Return [x, y] of the center of cell containing provided text 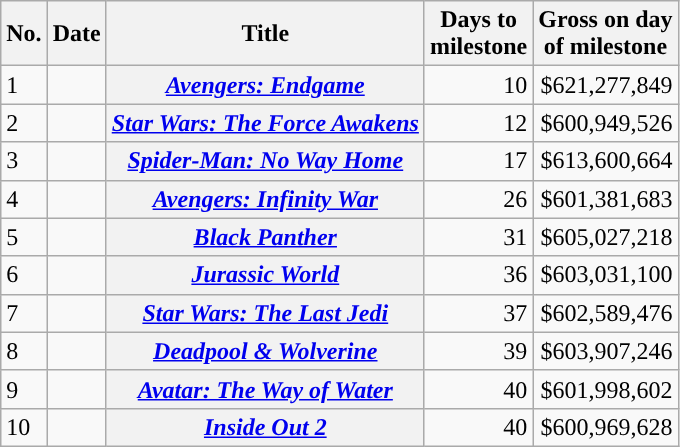
$600,949,526 [606, 123]
39 [478, 351]
Avatar: The Way of Water [265, 389]
12 [478, 123]
Star Wars: The Last Jedi [265, 313]
Date [76, 34]
No. [24, 34]
2 [24, 123]
4 [24, 199]
Black Panther [265, 237]
Avengers: Endgame [265, 85]
1 [24, 85]
$603,907,246 [606, 351]
17 [478, 161]
7 [24, 313]
37 [478, 313]
36 [478, 275]
$602,589,476 [606, 313]
Jurassic World [265, 275]
$601,998,602 [606, 389]
Title [265, 34]
$600,969,628 [606, 427]
3 [24, 161]
$613,600,664 [606, 161]
Spider-Man: No Way Home [265, 161]
$603,031,100 [606, 275]
Deadpool & Wolverine [265, 351]
Avengers: Infinity War [265, 199]
6 [24, 275]
Inside Out 2 [265, 427]
Gross on day of milestone [606, 34]
8 [24, 351]
26 [478, 199]
Star Wars: The Force Awakens [265, 123]
31 [478, 237]
9 [24, 389]
Days to milestone [478, 34]
$601,381,683 [606, 199]
5 [24, 237]
$605,027,218 [606, 237]
$621,277,849 [606, 85]
